Output the (x, y) coordinate of the center of the cell containing the given text.  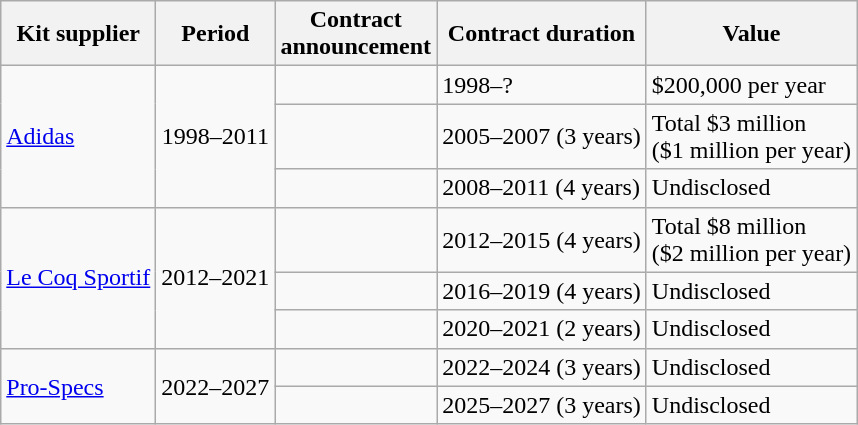
Contractannouncement (356, 34)
Adidas (78, 136)
$200,000 per year (751, 85)
2012–2015 (4 years) (542, 240)
Value (751, 34)
2012–2021 (216, 278)
2022–2027 (216, 386)
1998–2011 (216, 136)
2016–2019 (4 years) (542, 291)
Total $3 million($1 million per year) (751, 136)
2008–2011 (4 years) (542, 188)
2005–2007 (3 years) (542, 136)
2025–2027 (3 years) (542, 405)
1998–? (542, 85)
Pro-Specs (78, 386)
Contract duration (542, 34)
Kit supplier (78, 34)
2022–2024 (3 years) (542, 367)
Total $8 million($2 million per year) (751, 240)
Le Coq Sportif (78, 278)
Period (216, 34)
2020–2021 (2 years) (542, 329)
